Pinpoint the cell where the given text exists, returning its [x, y] midpoint coordinate. 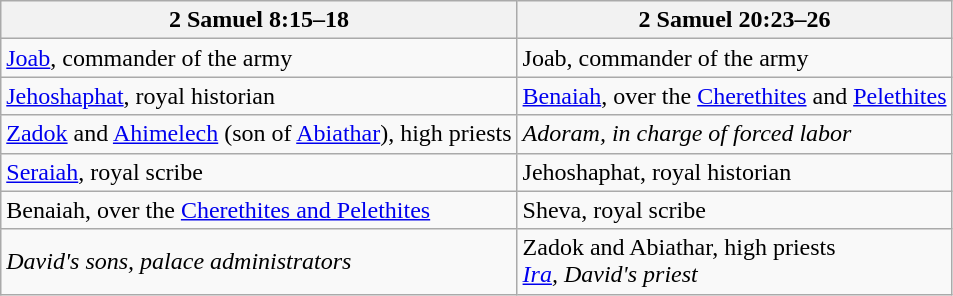
2 Samuel 8:15–18 [259, 20]
Adoram, in charge of forced labor [734, 134]
2 Samuel 20:23–26 [734, 20]
Seraiah, royal scribe [259, 172]
David's sons, palace administrators [259, 262]
Zadok and Abiathar, high priestsIra, David's priest [734, 262]
Sheva, royal scribe [734, 210]
Zadok and Ahimelech (son of Abiathar), high priests [259, 134]
